Extract the (X, Y) coordinate from the center of the cell holding the provided text.  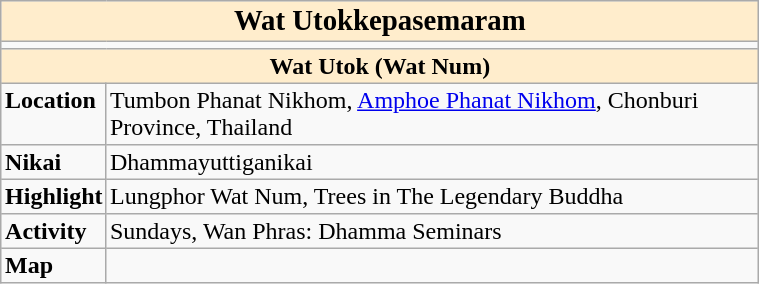
Location (54, 114)
Wat Utokkepasemaram (380, 21)
Highlight (54, 196)
Tumbon Phanat Nikhom, Amphoe Phanat Nikhom, Chonburi Province, Thailand (432, 114)
Map (54, 265)
Sundays, Wan Phras: Dhamma Seminars (432, 231)
Dhammayuttiganikai (432, 162)
Nikai (54, 162)
Lungphor Wat Num, Trees in The Legendary Buddha (432, 196)
Activity (54, 231)
Wat Utok (Wat Num) (380, 66)
